From the cell containing the given text, extract its center point as [X, Y] coordinate. 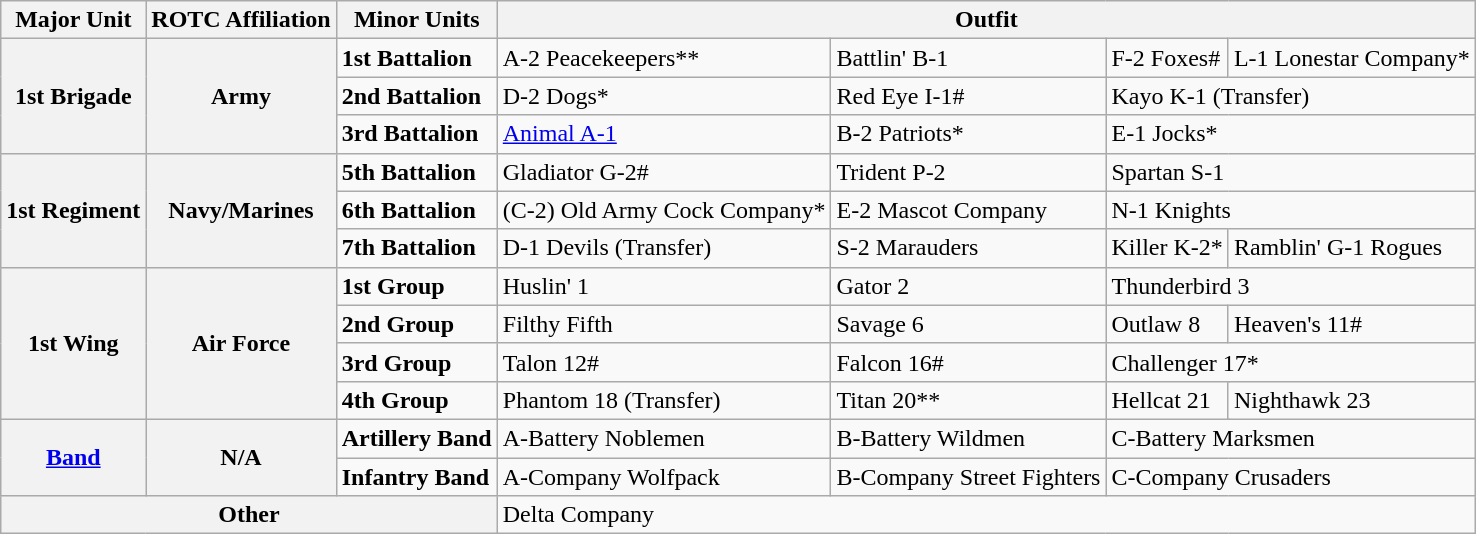
Filthy Fifth [664, 324]
Trident P-2 [968, 172]
Killer K-2* [1167, 248]
Battlin' B-1 [968, 58]
Gator 2 [968, 286]
3rd Battalion [416, 134]
Navy/Marines [241, 210]
Thunderbird 3 [1290, 286]
Falcon 16# [968, 362]
E-2 Mascot Company [968, 210]
Outfit [986, 20]
C-Battery Marksmen [1290, 438]
1st Brigade [74, 96]
Heaven's 11# [1352, 324]
Talon 12# [664, 362]
A-2 Peacekeepers** [664, 58]
F-2 Foxes# [1167, 58]
Army [241, 96]
4th Group [416, 400]
E-1 Jocks* [1290, 134]
Challenger 17* [1290, 362]
B-Company Street Fighters [968, 477]
Artillery Band [416, 438]
D-1 Devils (Transfer) [664, 248]
N-1 Knights [1290, 210]
Other [249, 515]
Major Unit [74, 20]
Red Eye I-1# [968, 96]
5th Battalion [416, 172]
1st Regiment [74, 210]
1st Wing [74, 343]
2nd Group [416, 324]
7th Battalion [416, 248]
A-Company Wolfpack [664, 477]
Titan 20** [968, 400]
Phantom 18 (Transfer) [664, 400]
(C-2) Old Army Cock Company* [664, 210]
Hellcat 21 [1167, 400]
Ramblin' G-1 Rogues [1352, 248]
Outlaw 8 [1167, 324]
Gladiator G-2# [664, 172]
C-Company Crusaders [1290, 477]
3rd Group [416, 362]
Animal A-1 [664, 134]
Kayo K-1 (Transfer) [1290, 96]
2nd Battalion [416, 96]
B-Battery Wildmen [968, 438]
Infantry Band [416, 477]
B-2 Patriots* [968, 134]
ROTC Affiliation [241, 20]
Huslin' 1 [664, 286]
Savage 6 [968, 324]
L-1 Lonestar Company* [1352, 58]
S-2 Marauders [968, 248]
Band [74, 457]
Delta Company [986, 515]
1st Group [416, 286]
N/A [241, 457]
A-Battery Noblemen [664, 438]
Nighthawk 23 [1352, 400]
Air Force [241, 343]
6th Battalion [416, 210]
Minor Units [416, 20]
1st Battalion [416, 58]
Spartan S-1 [1290, 172]
D-2 Dogs* [664, 96]
